Scan for the cell matching the given text and deliver its [X, Y] coordinate at center. 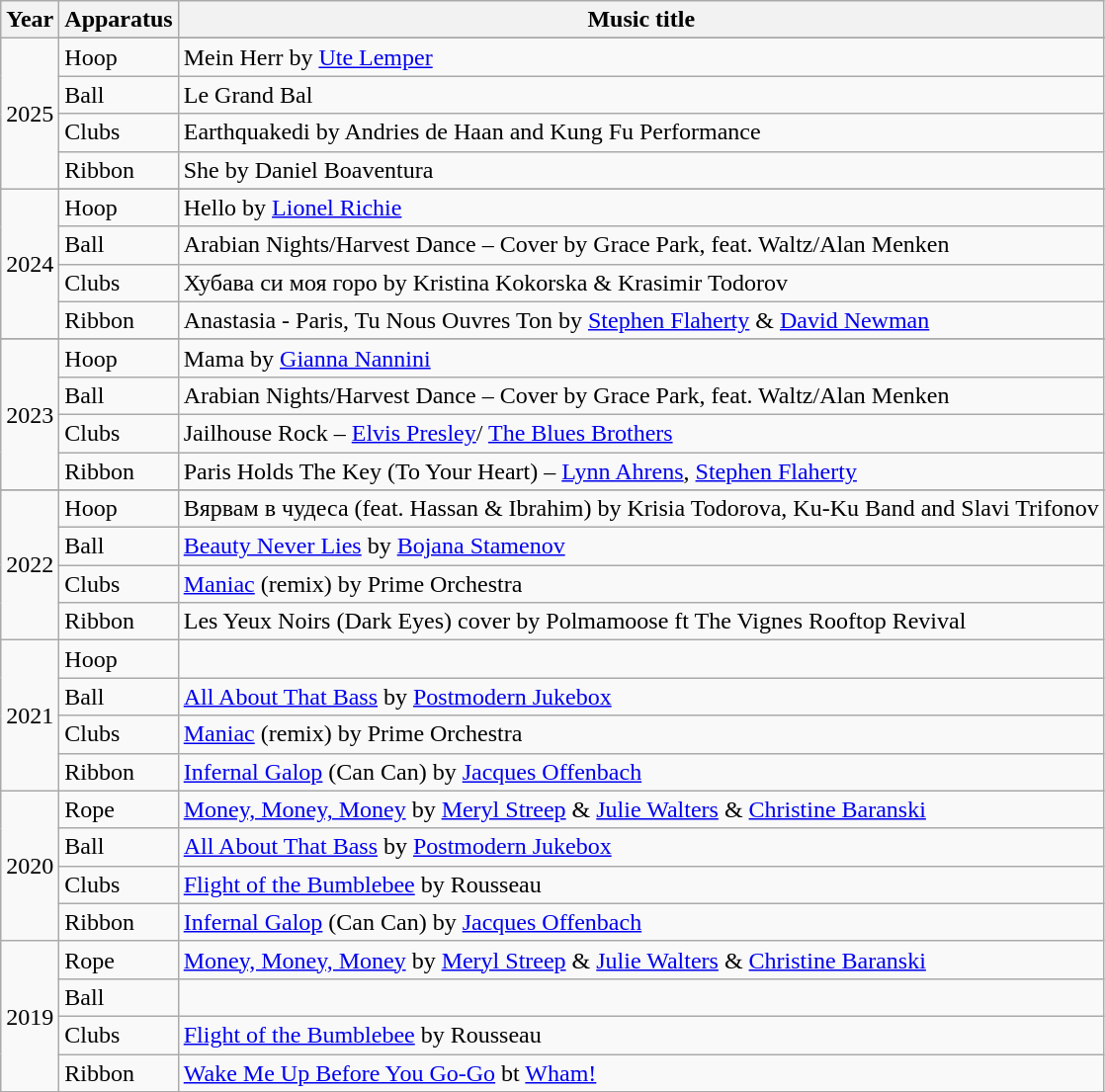
2025 [30, 114]
Mama by Gianna Nannini [640, 358]
Earthquakedi by Andries de Haan and Kung Fu Performance [640, 132]
Хубава си моя горо by Kristina Kokorska & Krasimir Todorov [640, 283]
Music title [640, 20]
Anastasia - Paris, Tu Nous Ouvres Ton by Stephen Flaherty & David Newman [640, 320]
2020 [30, 866]
Jailhouse Rock – Elvis Presley/ The Blues Brothers [640, 433]
2023 [30, 414]
Les Yeux Noirs (Dark Eyes) cover by Polmamoose ft The Vignes Rooftop Revival [640, 622]
Вярвам в чудеса (feat. Hassan & Ibrahim) by Krisia Todorova, Ku-Ku Band and Slavi Trifonov [640, 509]
2021 [30, 715]
2024 [30, 264]
Paris Holds The Key (To Your Heart) – Lynn Ahrens, Stephen Flaherty [640, 471]
Year [30, 20]
She by Daniel Boaventura [640, 170]
Apparatus [119, 20]
2022 [30, 565]
Mein Herr by Ute Lemper [640, 57]
Beauty Never Lies by Bojana Stamenov [640, 546]
Hello by Lionel Richie [640, 208]
2019 [30, 1016]
Wake Me Up Before You Go-Go bt Wham! [640, 1072]
Le Grand Bal [640, 95]
